Return the [X, Y] coordinate for the center point of the cell that contains the specified text.  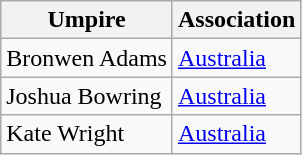
Bronwen Adams [87, 58]
Association [236, 20]
Kate Wright [87, 134]
Joshua Bowring [87, 96]
Umpire [87, 20]
